Provide the (x, y) coordinate of the cell's center where the given text is located.  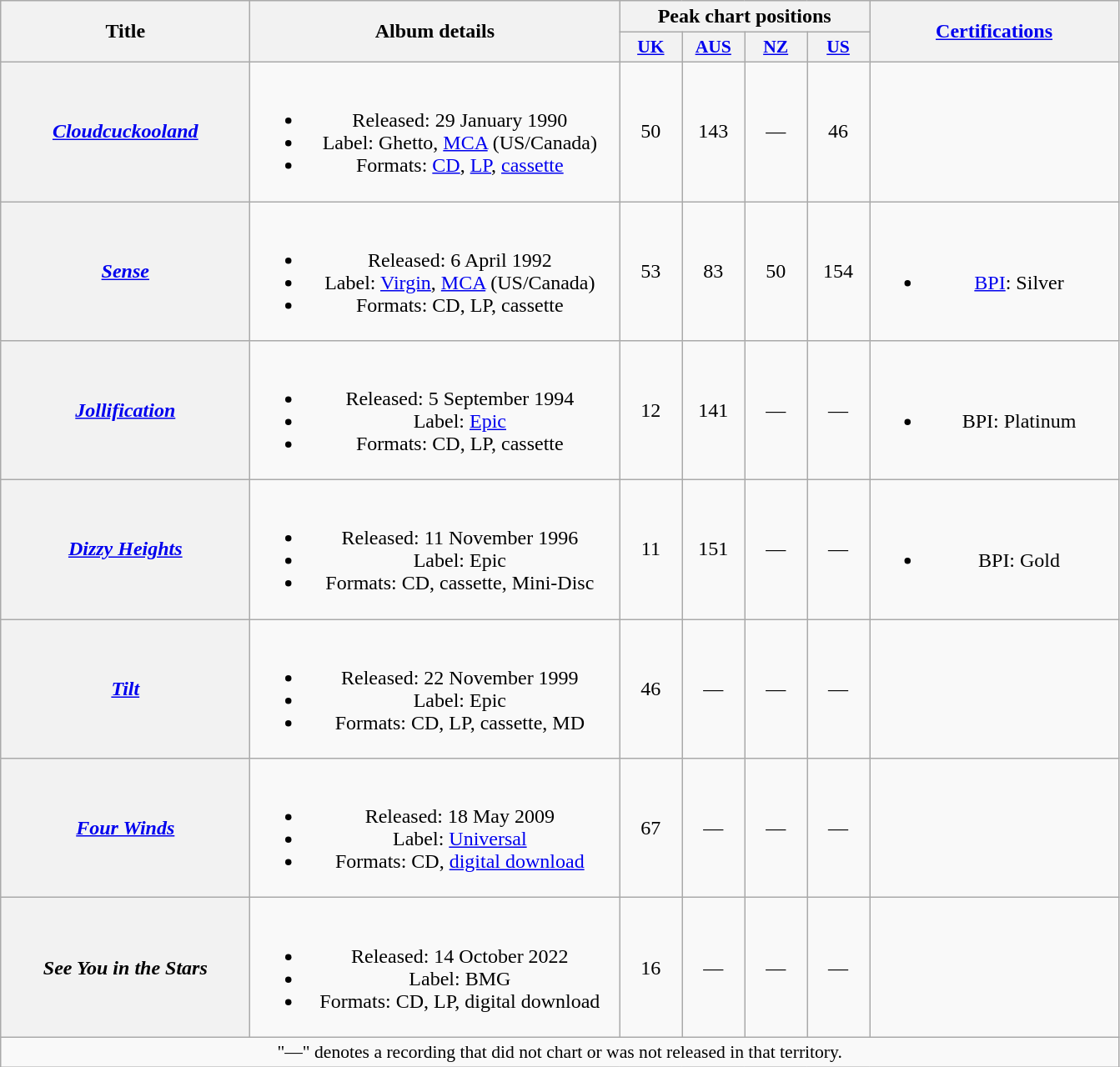
Cloudcuckooland (125, 132)
154 (839, 272)
AUS (714, 48)
Four Winds (125, 829)
Released: 29 January 1990Label: Ghetto, MCA (US/Canada)Formats: CD, LP, cassette (435, 132)
Released: 18 May 2009Label: UniversalFormats: CD, digital download (435, 829)
Title (125, 32)
"—" denotes a recording that did not chart or was not released in that territory. (560, 1052)
12 (650, 410)
Certifications (994, 32)
See You in the Stars (125, 967)
US (839, 48)
Released: 11 November 1996Label: EpicFormats: CD, cassette, Mini-Disc (435, 550)
53 (650, 272)
Released: 5 September 1994Label: EpicFormats: CD, LP, cassette (435, 410)
83 (714, 272)
143 (714, 132)
BPI: Silver (994, 272)
141 (714, 410)
11 (650, 550)
16 (650, 967)
67 (650, 829)
BPI: Gold (994, 550)
NZ (776, 48)
Released: 14 October 2022Label: BMGFormats: CD, LP, digital download (435, 967)
UK (650, 48)
Sense (125, 272)
Peak chart positions (745, 17)
151 (714, 550)
Dizzy Heights (125, 550)
Album details (435, 32)
BPI: Platinum (994, 410)
Released: 22 November 1999Label: EpicFormats: CD, LP, cassette, MD (435, 689)
Released: 6 April 1992Label: Virgin, MCA (US/Canada)Formats: CD, LP, cassette (435, 272)
Jollification (125, 410)
Tilt (125, 689)
